Find where the given text appears and provide that cell's center as (x, y) coordinate. 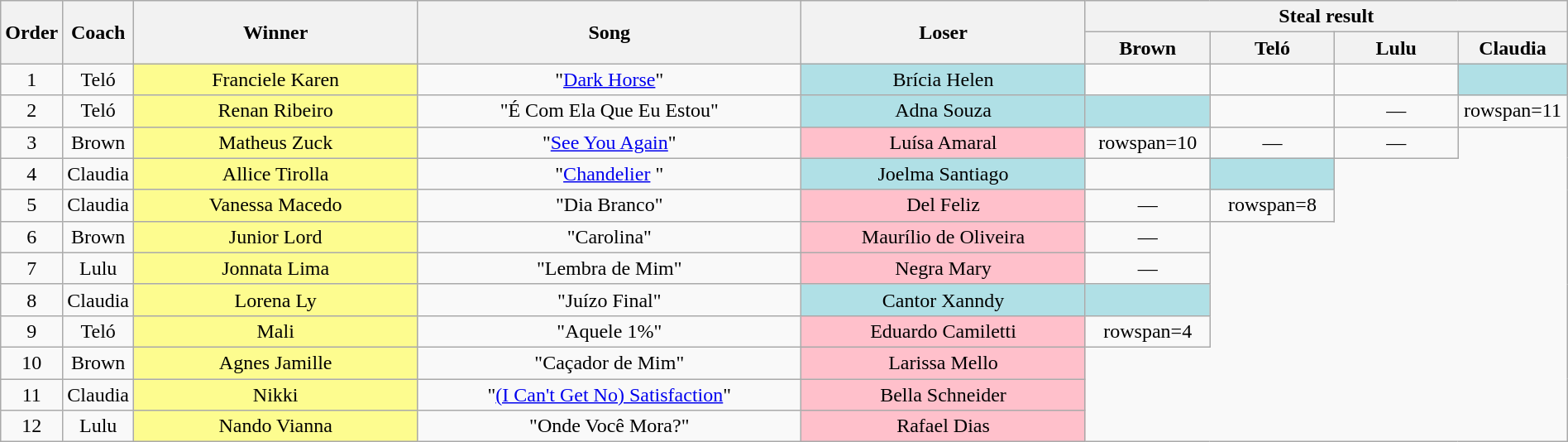
Rafael Dias (944, 426)
Lorena Ly (276, 300)
"Dia Branco" (610, 205)
Vanessa Macedo (276, 205)
2 (31, 111)
rowspan=11 (1513, 111)
rowspan=10 (1148, 142)
8 (31, 300)
"É Com Ela Que Eu Estou" (610, 111)
Adna Souza (944, 111)
"Aquele 1%" (610, 331)
7 (31, 268)
rowspan=8 (1272, 205)
Jonnata Lima (276, 268)
Matheus Zuck (276, 142)
Nikki (276, 395)
"Dark Horse" (610, 79)
Allice Tirolla (276, 174)
"See You Again" (610, 142)
Negra Mary (944, 268)
rowspan=4 (1148, 331)
Song (610, 32)
"(I Can't Get No) Satisfaction" (610, 395)
3 (31, 142)
Joelma Santiago (944, 174)
11 (31, 395)
Brícia Helen (944, 79)
Agnes Jamille (276, 363)
Steal result (1327, 17)
Del Feliz (944, 205)
Mali (276, 331)
Winner (276, 32)
"Caçador de Mim" (610, 363)
12 (31, 426)
Bella Schneider (944, 395)
"Chandelier " (610, 174)
1 (31, 79)
Renan Ribeiro (276, 111)
Cantor Xanndy (944, 300)
Maurílio de Oliveira (944, 237)
"Juízo Final" (610, 300)
Larissa Mello (944, 363)
4 (31, 174)
9 (31, 331)
"Lembra de Mim" (610, 268)
Junior Lord (276, 237)
Luísa Amaral (944, 142)
Coach (98, 32)
6 (31, 237)
Loser (944, 32)
"Onde Você Mora?" (610, 426)
5 (31, 205)
Nando Vianna (276, 426)
Franciele Karen (276, 79)
10 (31, 363)
"Carolina" (610, 237)
Order (31, 32)
Eduardo Camiletti (944, 331)
